Provide the (X, Y) coordinate of the cell's center where the given text is located.  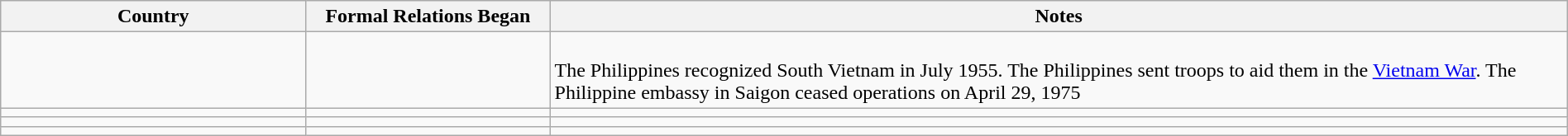
Country (154, 16)
Notes (1059, 16)
Formal Relations Began (428, 16)
